Provide the [X, Y] coordinate of the cell's center where the given text is located.  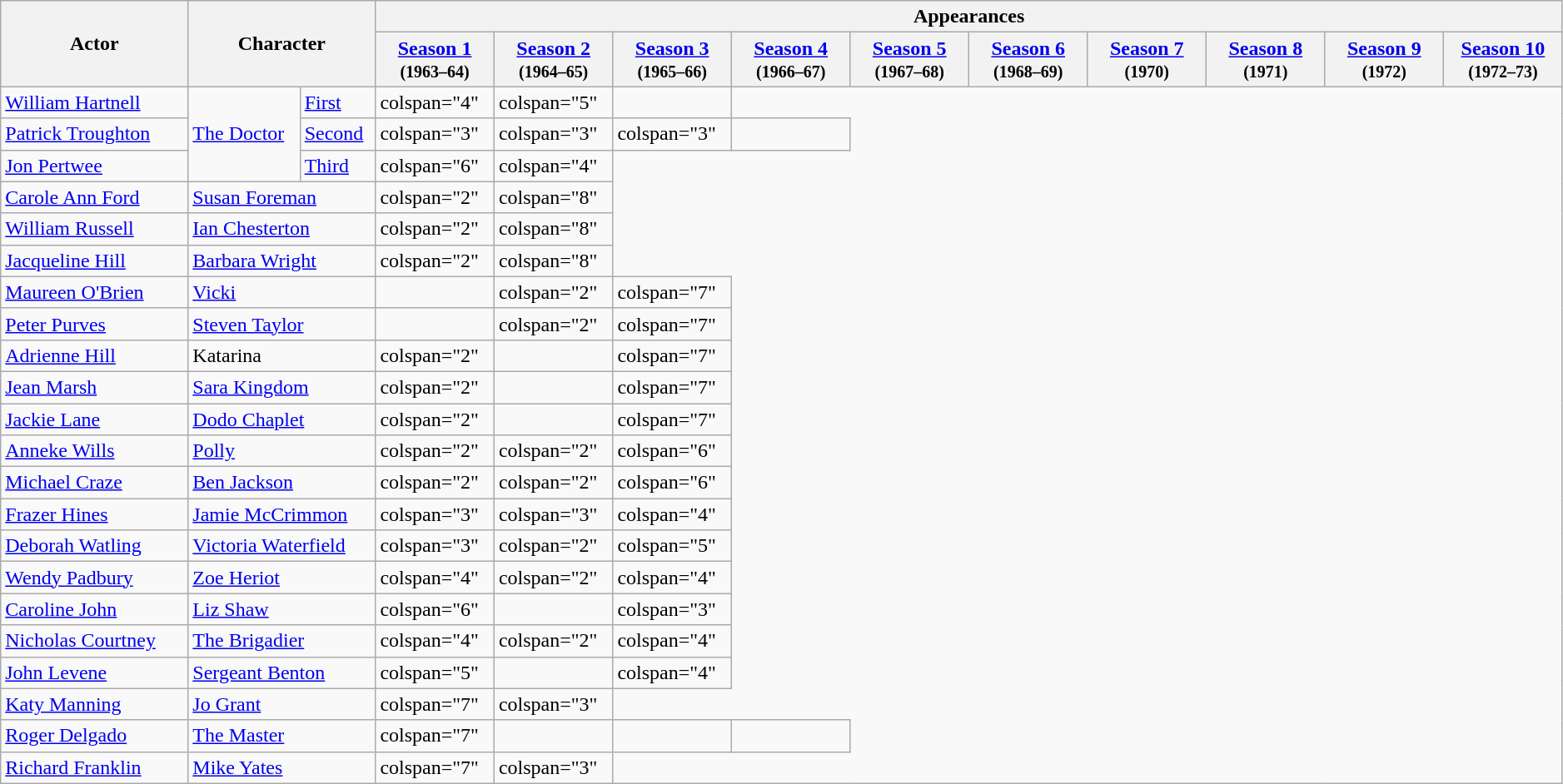
Barbara Wright [281, 261]
Dodo Chaplet [281, 419]
Richard Franklin [95, 767]
Jackie Lane [95, 419]
Susan Foreman [281, 197]
Season 4(1966–67) [791, 60]
Actor [95, 43]
Zoe Heriot [281, 578]
Season 1(1963–64) [435, 60]
Victoria Waterfield [281, 546]
Vicki [281, 292]
Season 8(1971) [1266, 60]
Maureen O'Brien [95, 292]
Jacqueline Hill [95, 261]
William Hartnell [95, 102]
Season 10(1972–73) [1504, 60]
Jon Pertwee [95, 166]
Second [338, 134]
The Doctor [244, 134]
William Russell [95, 229]
Peter Purves [95, 324]
Season 9(1972) [1384, 60]
Season 6(1968–69) [1028, 60]
Season 7(1970) [1147, 60]
Liz Shaw [281, 609]
Season 2(1964–65) [553, 60]
Season 3(1965–66) [673, 60]
Ian Chesterton [281, 229]
Anneke Wills [95, 451]
Carole Ann Ford [95, 197]
Frazer Hines [95, 514]
Katarina [281, 355]
Roger Delgado [95, 736]
Adrienne Hill [95, 355]
First [338, 102]
Michael Craze [95, 483]
Caroline John [95, 609]
Katy Manning [95, 704]
John Levene [95, 672]
Steven Taylor [281, 324]
Jean Marsh [95, 387]
The Master [281, 736]
Sergeant Benton [281, 672]
Season 5(1967–68) [909, 60]
Deborah Watling [95, 546]
Nicholas Courtney [95, 641]
Polly [281, 451]
Character [281, 43]
Patrick Troughton [95, 134]
Appearances [969, 17]
Jamie McCrimmon [281, 514]
Wendy Padbury [95, 578]
Sara Kingdom [281, 387]
Third [338, 166]
Ben Jackson [281, 483]
Jo Grant [281, 704]
The Brigadier [281, 641]
Mike Yates [281, 767]
